Return (x, y) of the center of cell containing provided text 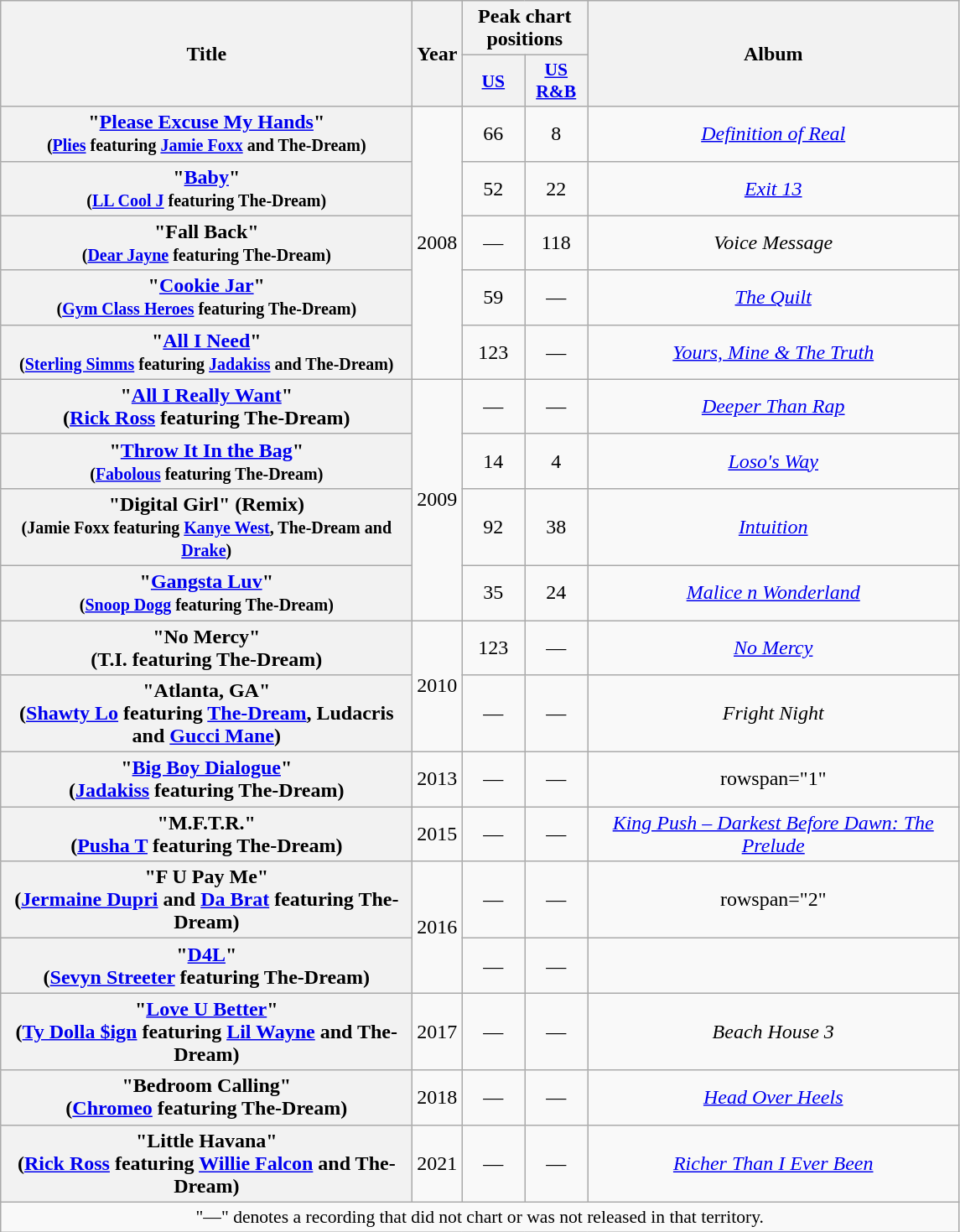
Richer Than I Ever Been (773, 1163)
2009 (438, 500)
52 (493, 188)
Deeper Than Rap (773, 406)
"Digital Girl" (Remix)(Jamie Foxx featuring Kanye West, The-Dream and Drake) (206, 527)
"Little Havana" (Rick Ross featuring Willie Falcon and The-Dream) (206, 1163)
2018 (438, 1097)
38 (557, 527)
2017 (438, 1032)
"Please Excuse My Hands" (Plies featuring Jamie Foxx and The-Dream) (206, 134)
Fright Night (773, 714)
Year (438, 54)
92 (493, 527)
Beach House 3 (773, 1032)
The Quilt (773, 297)
2021 (438, 1163)
59 (493, 297)
118 (557, 243)
35 (493, 592)
"F U Pay Me" (Jermaine Dupri and Da Brat featuring The-Dream) (206, 900)
Peak chart positions (525, 29)
"Atlanta, GA"(Shawty Lo featuring The-Dream, Ludacris and Gucci Mane) (206, 714)
rowspan="2" (773, 900)
4 (557, 461)
Intuition (773, 527)
USR&B (557, 81)
rowspan="1" (773, 780)
"Fall Back" (Dear Jayne featuring The-Dream) (206, 243)
Loso's Way (773, 461)
"Big Boy Dialogue" (Jadakiss featuring The-Dream) (206, 780)
66 (493, 134)
"Throw It In the Bag" (Fabolous featuring The-Dream) (206, 461)
"Bedroom Calling" (Chromeo featuring The-Dream) (206, 1097)
Definition of Real (773, 134)
Exit 13 (773, 188)
King Push – Darkest Before Dawn: The Prelude (773, 834)
2013 (438, 780)
Title (206, 54)
24 (557, 592)
"M.F.T.R." (Pusha T featuring The-Dream) (206, 834)
2015 (438, 834)
No Mercy (773, 647)
Voice Message (773, 243)
Head Over Heels (773, 1097)
"Gangsta Luv" (Snoop Dogg featuring The-Dream) (206, 592)
2008 (438, 243)
"Cookie Jar" (Gym Class Heroes featuring The-Dream) (206, 297)
8 (557, 134)
Yours, Mine & The Truth (773, 352)
2010 (438, 686)
14 (493, 461)
"Love U Better" (Ty Dolla $ign featuring Lil Wayne and The-Dream) (206, 1032)
"No Mercy"(T.I. featuring The-Dream) (206, 647)
"Baby" (LL Cool J featuring The-Dream) (206, 188)
US (493, 81)
Malice n Wonderland (773, 592)
22 (557, 188)
"D4L" (Sevyn Streeter featuring The-Dream) (206, 966)
"All I Really Want" (Rick Ross featuring The-Dream) (206, 406)
2016 (438, 928)
"—" denotes a recording that did not chart or was not released in that territory. (480, 1217)
"All I Need" (Sterling Simms featuring Jadakiss and The-Dream) (206, 352)
Album (773, 54)
